Identify which cell holds the provided text, then report its (X, Y) central coordinate. 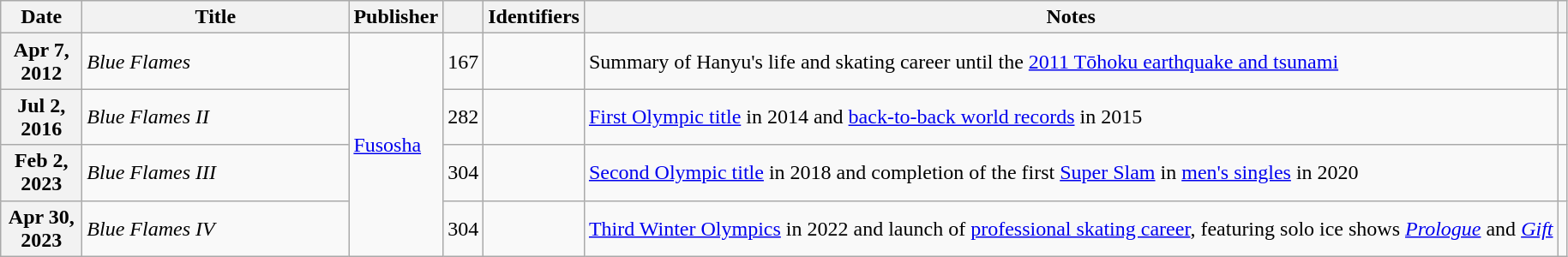
Identifiers (534, 17)
Apr 7, 2012 (41, 62)
Fusosha (396, 145)
Summary of Hanyu's life and skating career until the 2011 Tōhoku earthquake and tsunami (1071, 62)
Notes (1071, 17)
Apr 30, 2023 (41, 228)
First Olympic title in 2014 and back-to-back world records in 2015 (1071, 117)
167 (463, 62)
Blue Flames IV (216, 228)
Feb 2, 2023 (41, 173)
Blue Flames II (216, 117)
Third Winter Olympics in 2022 and launch of professional skating career, featuring solo ice shows Prologue and Gift (1071, 228)
Title (216, 17)
Date (41, 17)
Second Olympic title in 2018 and completion of the first Super Slam in men's singles in 2020 (1071, 173)
Blue Flames III (216, 173)
Jul 2, 2016 (41, 117)
Publisher (396, 17)
Blue Flames (216, 62)
282 (463, 117)
